Scan for the cell matching the given text and deliver its [x, y] coordinate at center. 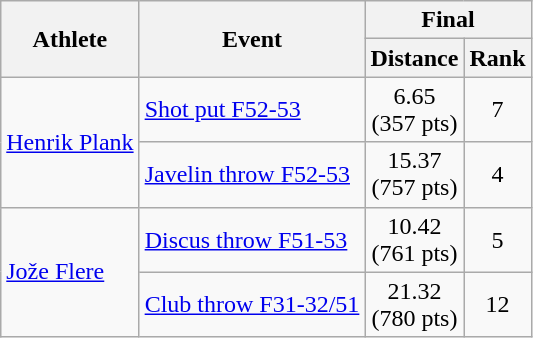
Jože Flere [70, 272]
21.32(780 pts) [414, 304]
12 [498, 304]
Shot put F52-53 [252, 110]
Final [448, 20]
Event [252, 39]
Club throw F31-32/51 [252, 304]
15.37(757 pts) [414, 174]
5 [498, 240]
7 [498, 110]
Athlete [70, 39]
Rank [498, 58]
Distance [414, 58]
Javelin throw F52-53 [252, 174]
Discus throw F51-53 [252, 240]
6.65(357 pts) [414, 110]
10.42(761 pts) [414, 240]
4 [498, 174]
Henrik Plank [70, 142]
